Return the [x, y] coordinate for the center point of the cell that contains the specified text.  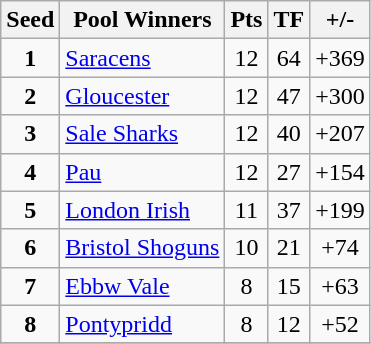
40 [289, 134]
1 [30, 58]
Pts [246, 20]
5 [30, 210]
6 [30, 248]
Pool Winners [142, 20]
64 [289, 58]
Pontypridd [142, 324]
4 [30, 172]
3 [30, 134]
Seed [30, 20]
27 [289, 172]
Pau [142, 172]
TF [289, 20]
+74 [340, 248]
Ebbw Vale [142, 286]
London Irish [142, 210]
7 [30, 286]
2 [30, 96]
Saracens [142, 58]
47 [289, 96]
37 [289, 210]
+154 [340, 172]
+199 [340, 210]
+369 [340, 58]
+300 [340, 96]
15 [289, 286]
+63 [340, 286]
Bristol Shoguns [142, 248]
Gloucester [142, 96]
+207 [340, 134]
21 [289, 248]
+52 [340, 324]
+/- [340, 20]
Sale Sharks [142, 134]
11 [246, 210]
10 [246, 248]
